Search for the cell housing the specified text and yield its [x, y] center coordinate. 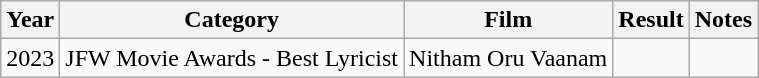
2023 [30, 58]
Category [232, 20]
Film [508, 20]
JFW Movie Awards - Best Lyricist [232, 58]
Year [30, 20]
Nitham Oru Vaanam [508, 58]
Notes [723, 20]
Result [651, 20]
